Find where the given text appears and provide that cell's center as [X, Y] coordinate. 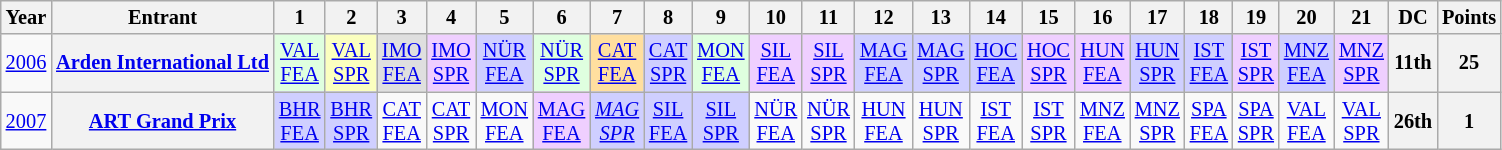
8 [668, 17]
21 [1362, 17]
Entrant [162, 17]
IMOFEA [402, 63]
BHRSPR [351, 121]
HOCFEA [996, 63]
20 [1306, 17]
ART Grand Prix [162, 121]
26th [1413, 121]
13 [940, 17]
18 [1209, 17]
HOCSPR [1048, 63]
25 [1469, 63]
2006 [26, 63]
19 [1256, 17]
14 [996, 17]
Arden International Ltd [162, 63]
6 [562, 17]
4 [450, 17]
10 [776, 17]
Year [26, 17]
Points [1469, 17]
5 [504, 17]
DC [1413, 17]
15 [1048, 17]
17 [1158, 17]
7 [617, 17]
16 [1102, 17]
11th [1413, 63]
BHRFEA [300, 121]
SPAFEA [1209, 121]
2007 [26, 121]
9 [720, 17]
2 [351, 17]
12 [884, 17]
SPASPR [1256, 121]
3 [402, 17]
IMOSPR [450, 63]
11 [828, 17]
